Find where the given text appears and provide that cell's center as [X, Y] coordinate. 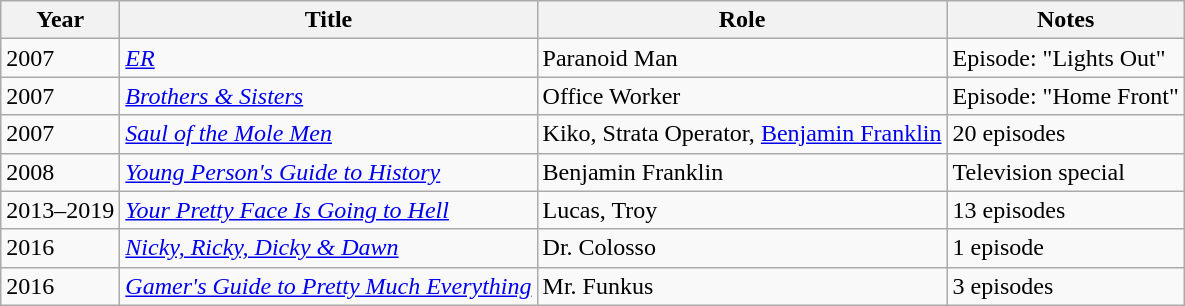
Your Pretty Face Is Going to Hell [328, 210]
1 episode [1066, 248]
Paranoid Man [742, 58]
ER [328, 58]
Young Person's Guide to History [328, 172]
13 episodes [1066, 210]
Saul of the Mole Men [328, 134]
Title [328, 20]
Notes [1066, 20]
Brothers & Sisters [328, 96]
Gamer's Guide to Pretty Much Everything [328, 286]
Dr. Colosso [742, 248]
Role [742, 20]
Benjamin Franklin [742, 172]
2013–2019 [60, 210]
Kiko, Strata Operator, Benjamin Franklin [742, 134]
Mr. Funkus [742, 286]
Nicky, Ricky, Dicky & Dawn [328, 248]
Episode: "Lights Out" [1066, 58]
20 episodes [1066, 134]
3 episodes [1066, 286]
Office Worker [742, 96]
Episode: "Home Front" [1066, 96]
2008 [60, 172]
Television special [1066, 172]
Lucas, Troy [742, 210]
Year [60, 20]
